Detect which cell encompasses the target text, then output its [x, y] center coordinate. 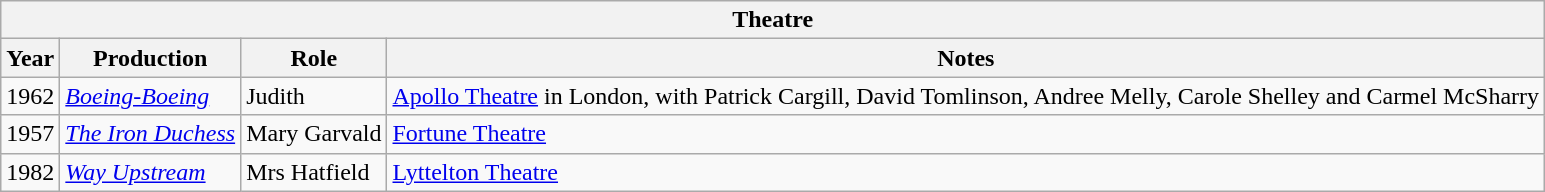
1962 [30, 96]
Lyttelton Theatre [966, 172]
Role [314, 58]
1982 [30, 172]
1957 [30, 134]
Notes [966, 58]
Way Upstream [150, 172]
Mary Garvald [314, 134]
Year [30, 58]
Boeing-Boeing [150, 96]
Production [150, 58]
The Iron Duchess [150, 134]
Mrs Hatfield [314, 172]
Judith [314, 96]
Theatre [773, 20]
Fortune Theatre [966, 134]
Apollo Theatre in London, with Patrick Cargill, David Tomlinson, Andree Melly, Carole Shelley and Carmel McSharry [966, 96]
